Provide the (x, y) coordinate of the cell's center where the given text is located.  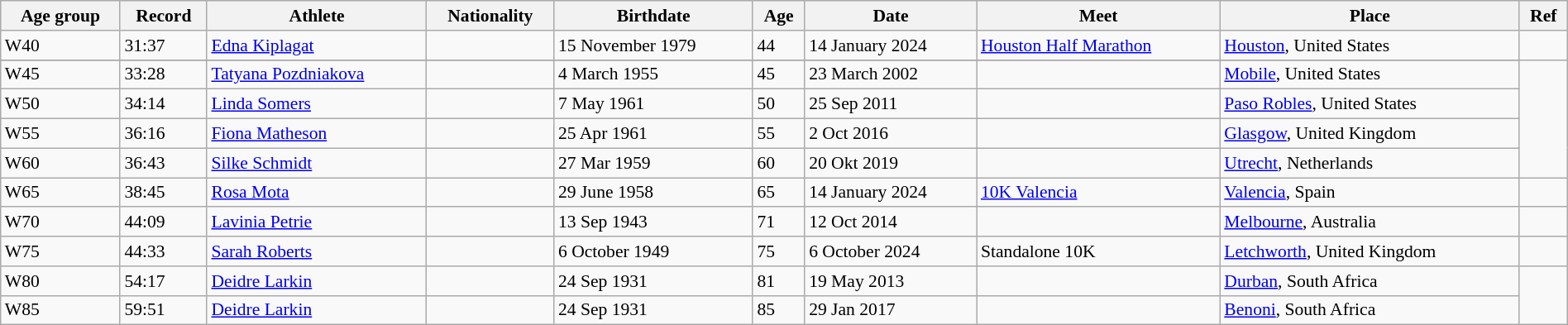
Mobile, United States (1370, 74)
25 Sep 2011 (891, 104)
29 Jan 2017 (891, 310)
Age (779, 16)
Place (1370, 16)
Nationality (490, 16)
Edna Kiplagat (316, 45)
59:51 (164, 310)
Utrecht, Netherlands (1370, 163)
60 (779, 163)
W50 (61, 104)
W85 (61, 310)
25 Apr 1961 (653, 134)
31:37 (164, 45)
6 October 2024 (891, 251)
W75 (61, 251)
Houston Half Marathon (1098, 45)
W70 (61, 222)
45 (779, 74)
Benoni, South Africa (1370, 310)
W40 (61, 45)
Letchworth, United Kingdom (1370, 251)
Durban, South Africa (1370, 281)
44:33 (164, 251)
W45 (61, 74)
4 March 1955 (653, 74)
W55 (61, 134)
29 June 1958 (653, 193)
50 (779, 104)
36:43 (164, 163)
Silke Schmidt (316, 163)
23 March 2002 (891, 74)
65 (779, 193)
75 (779, 251)
27 Mar 1959 (653, 163)
55 (779, 134)
20 Okt 2019 (891, 163)
W80 (61, 281)
Tatyana Pozdniakova (316, 74)
Glasgow, United Kingdom (1370, 134)
Fiona Matheson (316, 134)
36:16 (164, 134)
6 October 1949 (653, 251)
19 May 2013 (891, 281)
34:14 (164, 104)
38:45 (164, 193)
Melbourne, Australia (1370, 222)
54:17 (164, 281)
12 Oct 2014 (891, 222)
81 (779, 281)
Record (164, 16)
71 (779, 222)
44:09 (164, 222)
W65 (61, 193)
Houston, United States (1370, 45)
2 Oct 2016 (891, 134)
Ref (1543, 16)
Birthdate (653, 16)
Meet (1098, 16)
85 (779, 310)
15 November 1979 (653, 45)
Rosa Mota (316, 193)
Age group (61, 16)
44 (779, 45)
Athlete (316, 16)
Linda Somers (316, 104)
Lavinia Petrie (316, 222)
7 May 1961 (653, 104)
33:28 (164, 74)
Paso Robles, United States (1370, 104)
Date (891, 16)
W60 (61, 163)
Valencia, Spain (1370, 193)
Standalone 10K (1098, 251)
10K Valencia (1098, 193)
Sarah Roberts (316, 251)
13 Sep 1943 (653, 222)
